Output the (x, y) coordinate of the center of the cell containing the given text.  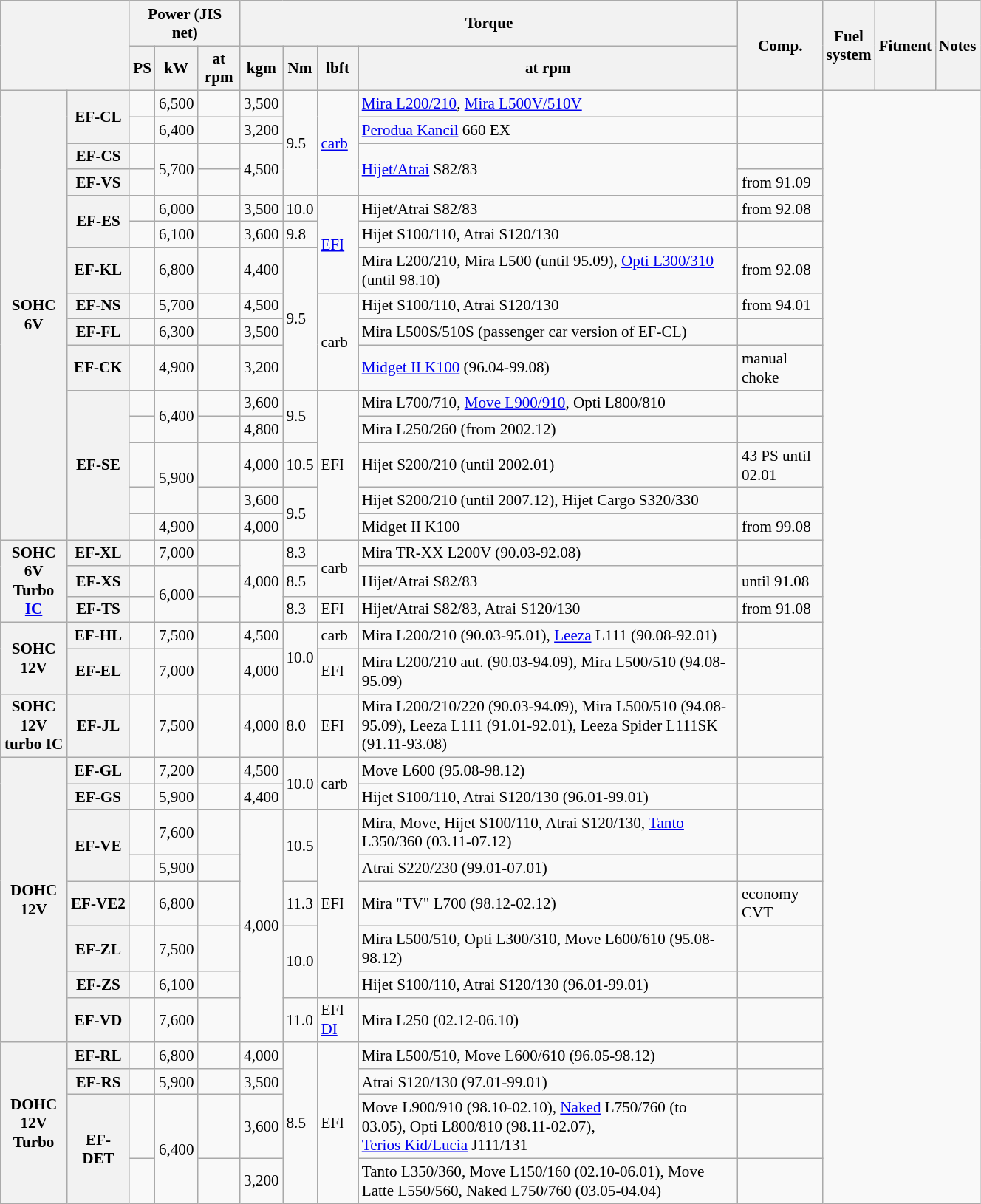
Hijet S200/210 (until 2002.01) (548, 465)
Midget II K100 (548, 526)
EF-XL (98, 553)
EF-ES (98, 222)
Mira L200/210 aut. (90.03-94.09), Mira L500/510 (94.08-95.09) (548, 671)
until 91.08 (780, 581)
43 PS until 02.01 (780, 465)
Notes (957, 46)
8.0 (300, 725)
11.0 (300, 1019)
EF-VE (98, 845)
EF-CK (98, 368)
SOHC 12Vturbo IC (34, 725)
EF-RL (98, 1055)
DOHC 12VTurbo (34, 1123)
Atrai S220/230 (99.01-07.01) (548, 867)
Hijet/Atrai S82/83, Atrai S120/130 (548, 609)
kgm (262, 68)
EF-NS (98, 306)
SOHC 12V (34, 658)
Atrai S120/130 (97.01-99.01) (548, 1081)
Fuelsystem (850, 46)
9.8 (300, 235)
Power (JIS net) (185, 24)
Tanto L350/360, Move L150/160 (02.10-06.01), Move Latte L550/560, Naked L750/760 (03.05-04.04) (548, 1180)
Mira L500/510, Opti L300/310, Move L600/610 (95.08-98.12) (548, 948)
Mira L200/210 (90.03-95.01), Leeza L111 (90.08-92.01) (548, 635)
4,800 (262, 430)
EF-FL (98, 332)
kW (176, 68)
EF-VS (98, 182)
from 91.08 (780, 609)
SOHC 6VTurbo IC (34, 581)
EF-ZS (98, 984)
EF-DET (98, 1149)
EF-JL (98, 725)
EF-HL (98, 635)
Hijet S200/210 (until 2007.12), Hijet Cargo S320/330 (548, 501)
Mira TR-XX L200V (90.03-92.08) (548, 553)
EF-CS (98, 157)
from 99.08 (780, 526)
EF-XS (98, 581)
EF-CL (98, 117)
EF-KL (98, 270)
6,500 (176, 103)
Move L600 (95.08-98.12) (548, 771)
EF-VE2 (98, 904)
Move L900/910 (98.10-02.10), Naked L750/760 (to 03.05), Opti L800/810 (98.11-02.07),Terios Kid/Lucia J111/131 (548, 1126)
11.3 (300, 904)
Mira L200/210, Mira L500V/510V (548, 103)
EF-RS (98, 1081)
Perodua Kancil 660 EX (548, 130)
EF-EL (98, 671)
Mira L700/710, Move L900/910, Opti L800/810 (548, 403)
Torque (489, 24)
Nm (300, 68)
DOHC 12V (34, 900)
Mira L250/260 (from 2002.12) (548, 430)
from 94.01 (780, 306)
Comp. (780, 46)
Midget II K100 (96.04-99.08) (548, 368)
Mira L200/210, Mira L500 (until 95.09), Opti L300/310 (until 98.10) (548, 270)
EFI DI (337, 1019)
Fitment (906, 46)
EF-GS (98, 796)
manual choke (780, 368)
lbft (337, 68)
Mira L500S/510S (passenger car version of EF-CL) (548, 332)
EF-SE (98, 465)
EF-ZL (98, 948)
Mira, Move, Hijet S100/110, Atrai S120/130, Tanto L350/360 (03.11-07.12) (548, 832)
EF-TS (98, 609)
from 91.09 (780, 182)
Mira L500/510, Move L600/610 (96.05-98.12) (548, 1055)
economy CVT (780, 904)
6,300 (176, 332)
PS (142, 68)
Mira "TV" L700 (98.12-02.12) (548, 904)
EF-GL (98, 771)
Mira L250 (02.12-06.10) (548, 1019)
Mira L200/210/220 (90.03-94.09), Mira L500/510 (94.08-95.09), Leeza L111 (91.01-92.01), Leeza Spider L111SK (91.11-93.08) (548, 725)
EF-VD (98, 1019)
7,200 (176, 771)
SOHC6V (34, 315)
